Detect which cell encompasses the target text, then output its [x, y] center coordinate. 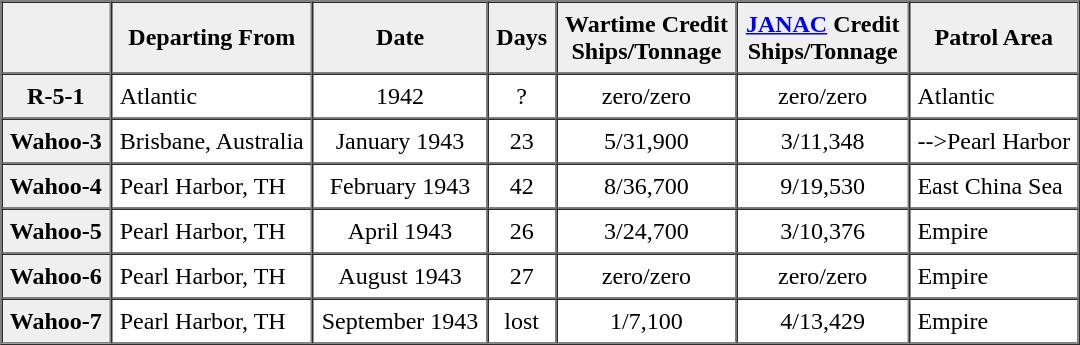
1/7,100 [646, 320]
August 1943 [400, 276]
1942 [400, 96]
27 [522, 276]
Days [522, 38]
Departing From [212, 38]
East China Sea [994, 186]
4/13,429 [823, 320]
Wahoo-4 [56, 186]
September 1943 [400, 320]
April 1943 [400, 230]
3/24,700 [646, 230]
8/36,700 [646, 186]
26 [522, 230]
3/11,348 [823, 140]
5/31,900 [646, 140]
3/10,376 [823, 230]
9/19,530 [823, 186]
Wahoo-6 [56, 276]
Wartime CreditShips/Tonnage [646, 38]
February 1943 [400, 186]
January 1943 [400, 140]
42 [522, 186]
Date [400, 38]
R-5-1 [56, 96]
Wahoo-3 [56, 140]
-->Pearl Harbor [994, 140]
23 [522, 140]
Wahoo-5 [56, 230]
lost [522, 320]
JANAC CreditShips/Tonnage [823, 38]
Patrol Area [994, 38]
Brisbane, Australia [212, 140]
? [522, 96]
Wahoo-7 [56, 320]
